Scan for the cell matching the given text and deliver its [x, y] coordinate at center. 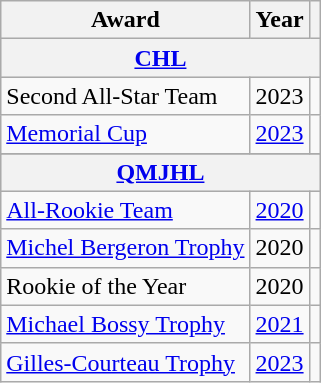
Michael Bossy Trophy [126, 324]
All-Rookie Team [126, 210]
Michel Bergeron Trophy [126, 248]
Award [126, 20]
Memorial Cup [126, 134]
2021 [280, 324]
Year [280, 20]
Gilles-Courteau Trophy [126, 362]
QMJHL [160, 172]
Rookie of the Year [126, 286]
CHL [160, 58]
Second All-Star Team [126, 96]
